Return [X, Y] of the center of cell containing provided text 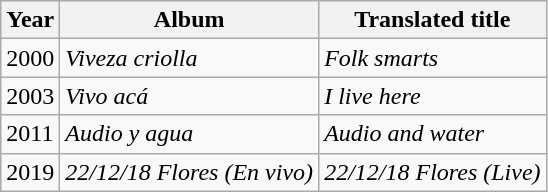
Viveza criolla [190, 58]
2003 [30, 96]
2000 [30, 58]
I live here [432, 96]
22/12/18 Flores (Live) [432, 172]
2019 [30, 172]
Audio y agua [190, 134]
Translated title [432, 20]
Vivo acá [190, 96]
Year [30, 20]
Album [190, 20]
Audio and water [432, 134]
2011 [30, 134]
22/12/18 Flores (En vivo) [190, 172]
Folk smarts [432, 58]
